Extract the (x, y) coordinate from the center of the cell holding the provided text.  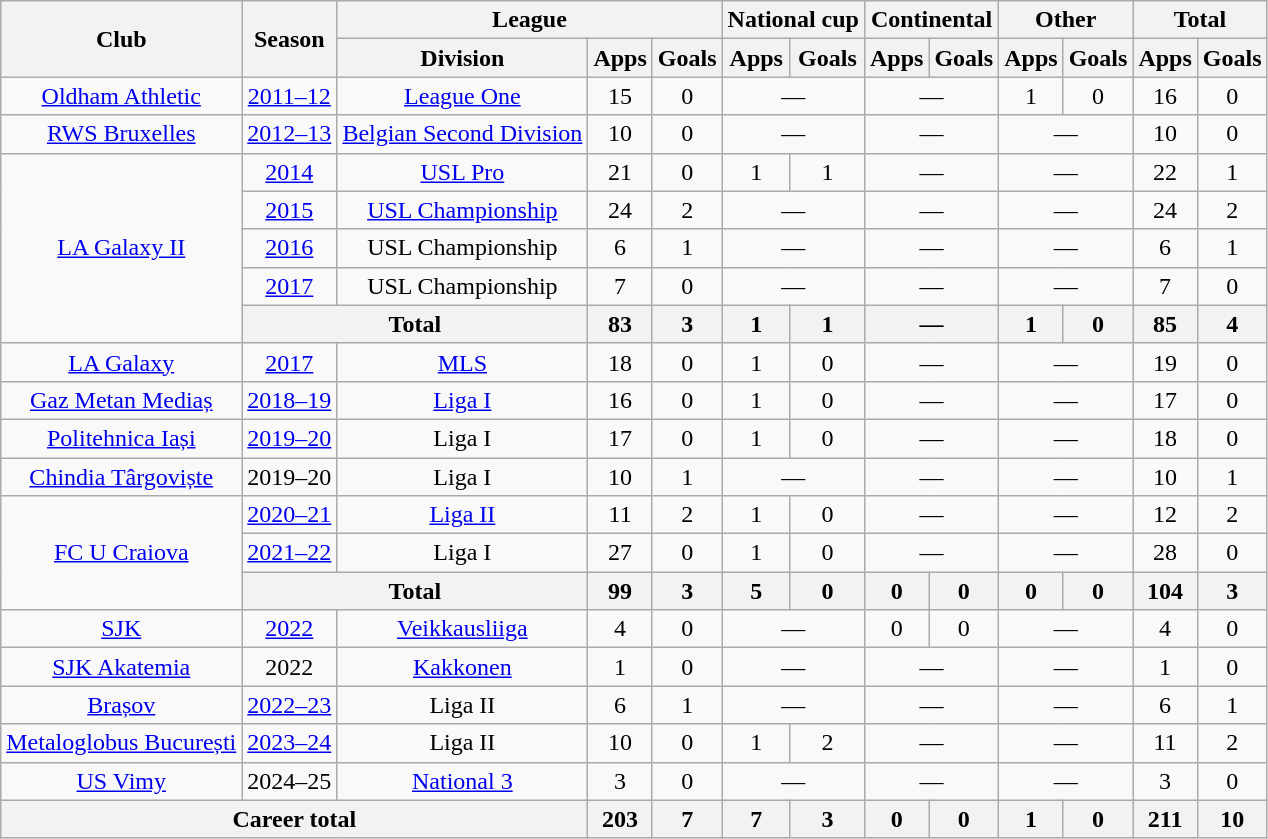
203 (620, 819)
2012–13 (290, 134)
12 (1165, 515)
Veikkausliiga (462, 629)
27 (620, 553)
Metaloglobus București (122, 743)
League One (462, 96)
Belgian Second Division (462, 134)
LA Galaxy II (122, 248)
RWS Bruxelles (122, 134)
League (530, 20)
National cup (793, 20)
2015 (290, 210)
104 (1165, 591)
5 (756, 591)
19 (1165, 362)
Continental (931, 20)
US Vimy (122, 781)
Politehnica Iași (122, 438)
22 (1165, 172)
2021–22 (290, 553)
28 (1165, 553)
SJK (122, 629)
2022–23 (290, 705)
National 3 (462, 781)
Brașov (122, 705)
Oldham Athletic (122, 96)
USL Pro (462, 172)
2016 (290, 248)
2011–12 (290, 96)
2018–19 (290, 400)
LA Galaxy (122, 362)
2014 (290, 172)
2024–25 (290, 781)
15 (620, 96)
Division (462, 58)
FC U Craiova (122, 553)
Chindia Târgoviște (122, 477)
SJK Akatemia (122, 667)
Other (1066, 20)
Gaz Metan Mediaș (122, 400)
83 (620, 324)
211 (1165, 819)
85 (1165, 324)
21 (620, 172)
Kakkonen (462, 667)
2020–21 (290, 515)
Season (290, 39)
Club (122, 39)
Career total (294, 819)
2023–24 (290, 743)
MLS (462, 362)
99 (620, 591)
